Capture the cell that displays the provided text and extract its (X, Y) central coordinate. 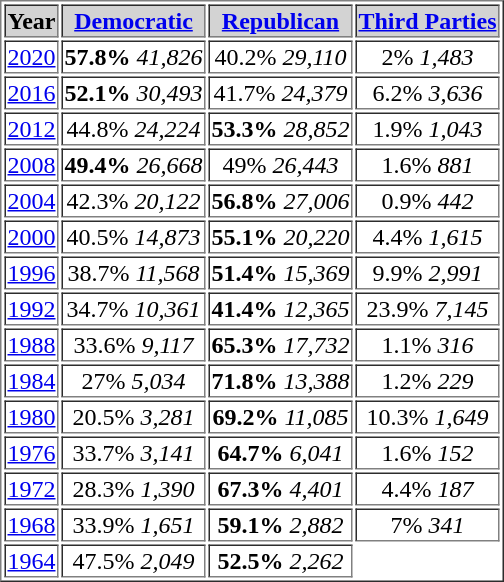
1968 (31, 524)
65.3% 17,732 (280, 344)
Year (31, 20)
41.4% 12,365 (280, 308)
53.3% 28,852 (280, 128)
2000 (31, 236)
4.4% 187 (428, 488)
56.8% 27,006 (280, 200)
2012 (31, 128)
55.1% 20,220 (280, 236)
42.3% 20,122 (134, 200)
51.4% 15,369 (280, 272)
1.6% 152 (428, 452)
Republican (280, 20)
71.8% 13,388 (280, 380)
52.1% 30,493 (134, 92)
1996 (31, 272)
1984 (31, 380)
2008 (31, 164)
34.7% 10,361 (134, 308)
27% 5,034 (134, 380)
2% 1,483 (428, 56)
40.5% 14,873 (134, 236)
33.6% 9,117 (134, 344)
41.7% 24,379 (280, 92)
10.3% 1,649 (428, 416)
1988 (31, 344)
38.7% 11,568 (134, 272)
2004 (31, 200)
1.2% 229 (428, 380)
1.9% 1,043 (428, 128)
49% 26,443 (280, 164)
69.2% 11,085 (280, 416)
1.6% 881 (428, 164)
2016 (31, 92)
67.3% 4,401 (280, 488)
49.4% 26,668 (134, 164)
1976 (31, 452)
4.4% 1,615 (428, 236)
33.9% 1,651 (134, 524)
28.3% 1,390 (134, 488)
1972 (31, 488)
6.2% 3,636 (428, 92)
64.7% 6,041 (280, 452)
7% 341 (428, 524)
52.5% 2,262 (280, 560)
1980 (31, 416)
Third Parties (428, 20)
9.9% 2,991 (428, 272)
59.1% 2,882 (280, 524)
57.8% 41,826 (134, 56)
1992 (31, 308)
1964 (31, 560)
23.9% 7,145 (428, 308)
20.5% 3,281 (134, 416)
47.5% 2,049 (134, 560)
2020 (31, 56)
40.2% 29,110 (280, 56)
33.7% 3,141 (134, 452)
Democratic (134, 20)
44.8% 24,224 (134, 128)
0.9% 442 (428, 200)
1.1% 316 (428, 344)
